Return the [x, y] coordinate for the center point of the cell that contains the specified text.  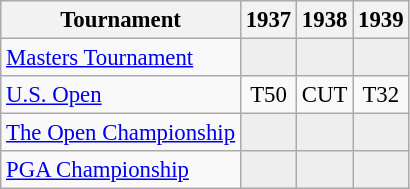
U.S. Open [121, 95]
Tournament [121, 20]
Masters Tournament [121, 58]
CUT [325, 95]
1938 [325, 20]
The Open Championship [121, 133]
1939 [381, 20]
T32 [381, 95]
T50 [268, 95]
1937 [268, 20]
PGA Championship [121, 170]
